Determine the (X, Y) coordinate at the center of the cell enclosing the given text.  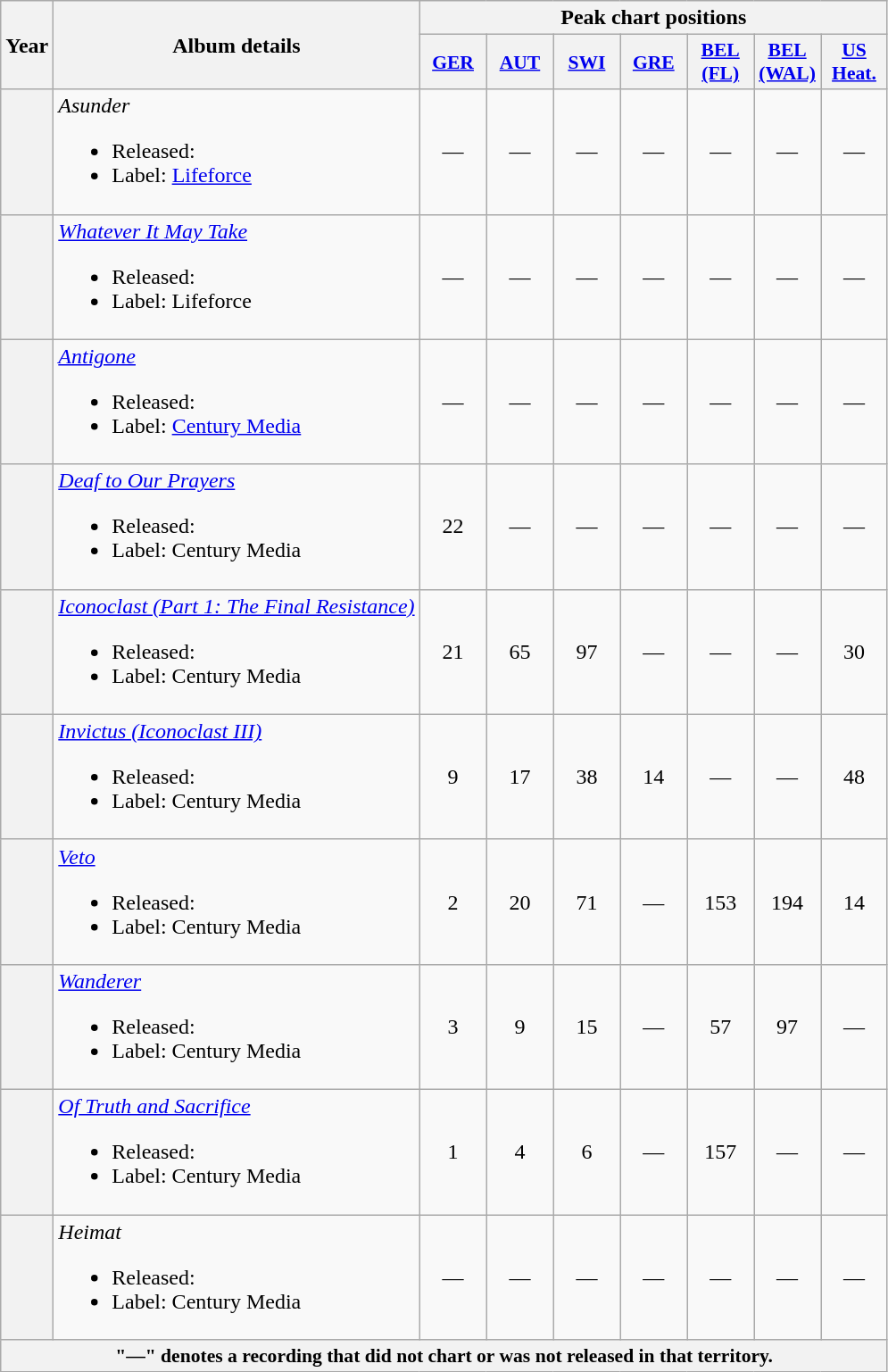
3 (453, 1027)
20 (519, 902)
VetoReleased: Label: Century Media (237, 902)
Peak chart positions (653, 18)
AsunderReleased: Label: Lifeforce (237, 152)
15 (587, 1027)
Invictus (Iconoclast III)Released: Label: Century Media (237, 777)
Of Truth and SacrificeReleased: Label: Century Media (237, 1152)
157 (721, 1152)
17 (519, 777)
153 (721, 902)
AntigoneReleased: Label: Century Media (237, 402)
57 (721, 1027)
"—" denotes a recording that did not chart or was not released in that territory. (444, 1356)
GER (453, 62)
71 (587, 902)
65 (519, 652)
USHeat. (855, 62)
21 (453, 652)
22 (453, 527)
SWI (587, 62)
1 (453, 1152)
BEL(WAL) (787, 62)
2 (453, 902)
HeimatReleased: Label: Century Media (237, 1276)
Deaf to Our PrayersReleased: Label: Century Media (237, 527)
Album details (237, 45)
38 (587, 777)
BEL(FL) (721, 62)
Whatever It May TakeReleased: Label: Lifeforce (237, 277)
6 (587, 1152)
48 (855, 777)
4 (519, 1152)
GRE (653, 62)
WandererReleased: Label: Century Media (237, 1027)
Iconoclast (Part 1: The Final Resistance)Released: Label: Century Media (237, 652)
AUT (519, 62)
Year (27, 45)
30 (855, 652)
194 (787, 902)
